Capture the cell that displays the provided text and extract its (x, y) central coordinate. 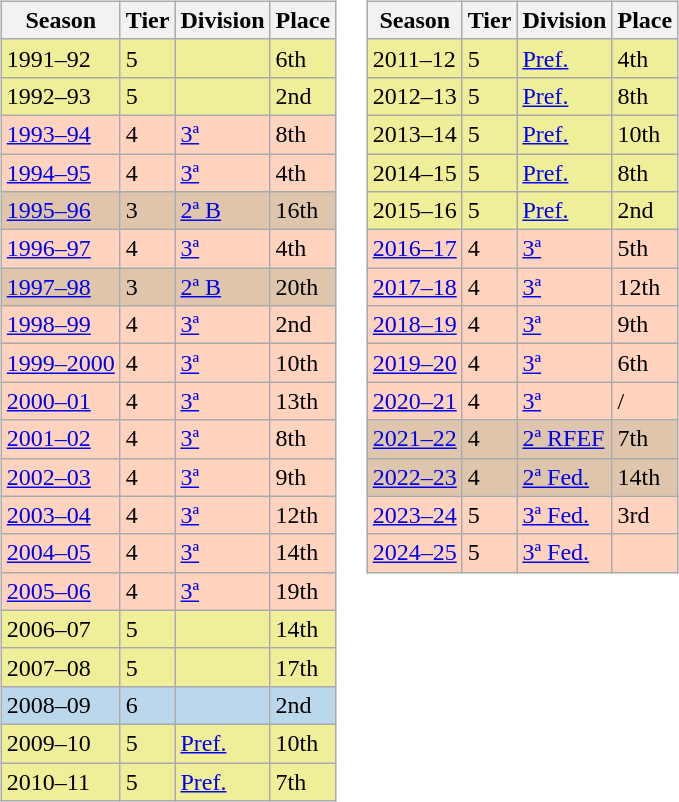
1998–99 (60, 325)
6 (148, 705)
2001–02 (60, 439)
2011–12 (414, 58)
2006–07 (60, 629)
3rd (645, 515)
1991–92 (60, 58)
2012–13 (414, 96)
2009–10 (60, 743)
2024–25 (414, 553)
2002–03 (60, 477)
2014–15 (414, 173)
5th (645, 249)
2005–06 (60, 591)
16th (303, 211)
1993–94 (60, 134)
2004–05 (60, 553)
2020–21 (414, 401)
2013–14 (414, 134)
2022–23 (414, 477)
2007–08 (60, 667)
2008–09 (60, 705)
1996–97 (60, 249)
2015–16 (414, 211)
2016–17 (414, 249)
2021–22 (414, 439)
1995–96 (60, 211)
1992–93 (60, 96)
2010–11 (60, 781)
13th (303, 401)
1994–95 (60, 173)
1999–2000 (60, 363)
17th (303, 667)
2003–04 (60, 515)
/ (645, 401)
2019–20 (414, 363)
2ª RFEF (564, 439)
2017–18 (414, 287)
20th (303, 287)
19th (303, 591)
1997–98 (60, 287)
2023–24 (414, 515)
2018–19 (414, 325)
2ª Fed. (564, 477)
2000–01 (60, 401)
